Capture the cell that displays the provided text and extract its (x, y) central coordinate. 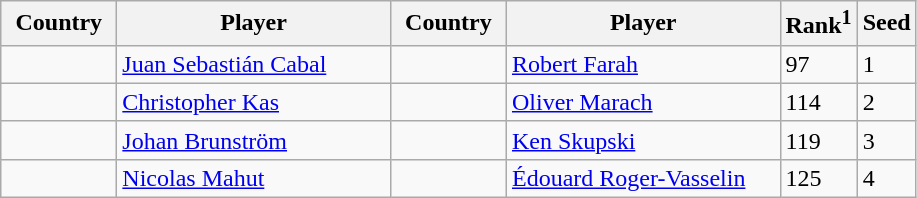
1 (886, 64)
Rank1 (818, 24)
Ken Skupski (643, 140)
Oliver Marach (643, 102)
114 (818, 102)
Juan Sebastián Cabal (254, 64)
Christopher Kas (254, 102)
2 (886, 102)
4 (886, 178)
119 (818, 140)
97 (818, 64)
Robert Farah (643, 64)
3 (886, 140)
Seed (886, 24)
Nicolas Mahut (254, 178)
Édouard Roger-Vasselin (643, 178)
Johan Brunström (254, 140)
125 (818, 178)
